Search for the cell housing the specified text and yield its [X, Y] center coordinate. 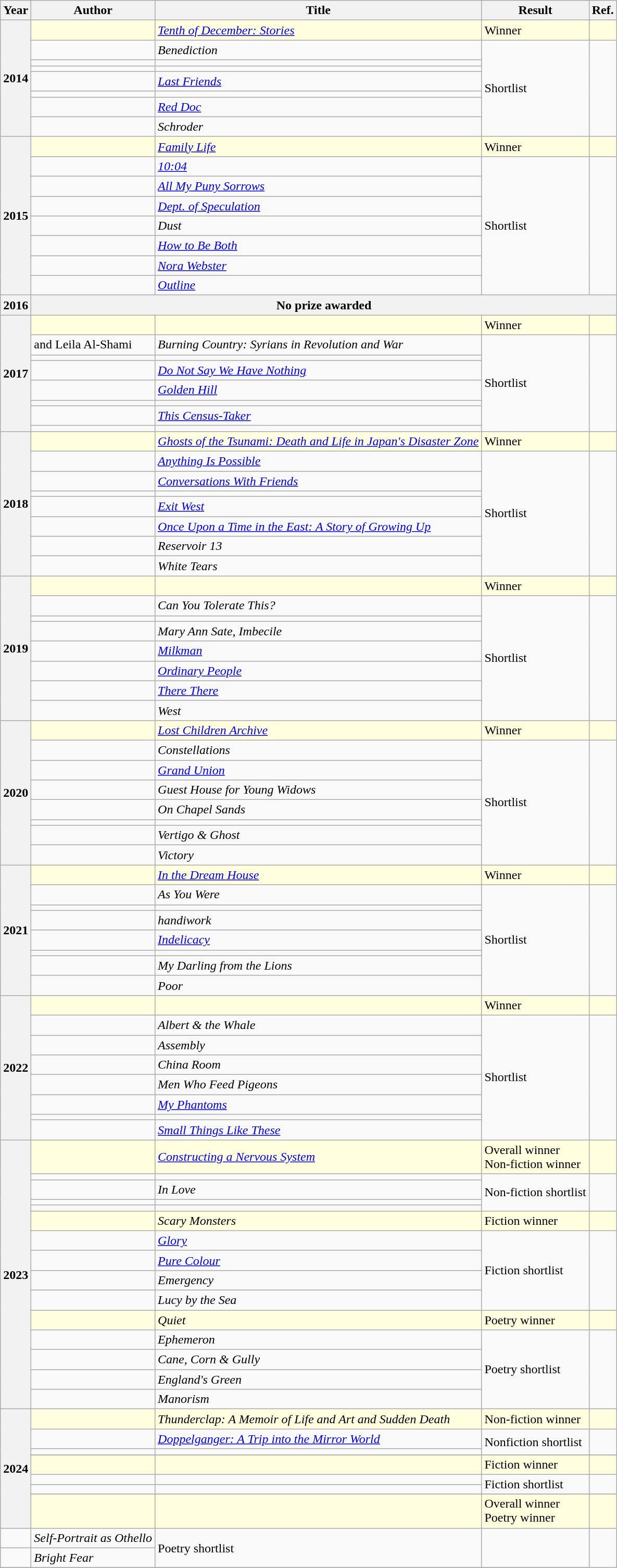
Self-Portrait as Othello [93, 1538]
Pure Colour [319, 1260]
Conversations With Friends [319, 481]
Glory [319, 1240]
Albert & the Whale [319, 1025]
Outline [319, 285]
2019 [16, 648]
As You Were [319, 895]
In the Dream House [319, 875]
10:04 [319, 166]
Tenth of December: Stories [319, 30]
handiwork [319, 920]
Bright Fear [93, 1558]
Manorism [319, 1399]
and Leila Al-Shami [93, 345]
2016 [16, 305]
No prize awarded [324, 305]
Constructing a Nervous System [319, 1157]
Non-fiction shortlist [535, 1193]
Indelicacy [319, 940]
Anything Is Possible [319, 461]
Non-fiction winner [535, 1419]
2023 [16, 1275]
Result [535, 10]
Reservoir 13 [319, 546]
Vertigo & Ghost [319, 835]
Last Friends [319, 81]
Grand Union [319, 770]
Do Not Say We Have Nothing [319, 370]
Poetry winner [535, 1320]
Golden Hill [319, 390]
Ephemeron [319, 1340]
Ref. [603, 10]
There There [319, 691]
My Darling from the Lions [319, 965]
Year [16, 10]
Milkman [319, 651]
2021 [16, 930]
Ordinary People [319, 671]
2020 [16, 793]
Men Who Feed Pigeons [319, 1085]
2018 [16, 504]
Author [93, 10]
Constellations [319, 750]
Exit West [319, 507]
2017 [16, 373]
All My Puny Sorrows [319, 186]
Nonfiction shortlist [535, 1441]
Once Upon a Time in the East: A Story of Growing Up [319, 526]
2024 [16, 1469]
Mary Ann Sate, Imbecile [319, 631]
Assembly [319, 1045]
Nora Webster [319, 266]
Victory [319, 855]
Guest House for Young Widows [319, 790]
Lucy by the Sea [319, 1300]
2022 [16, 1068]
In Love [319, 1189]
Dust [319, 226]
West [319, 710]
Title [319, 10]
Cane, Corn & Gully [319, 1360]
Family Life [319, 146]
My Phantoms [319, 1105]
England's Green [319, 1379]
Red Doc [319, 107]
White Tears [319, 566]
Dept. of Speculation [319, 206]
Benediction [319, 50]
This Census-Taker [319, 416]
Scary Monsters [319, 1221]
Ghosts of the Tsunami: Death and Life in Japan's Disaster Zone [319, 441]
Overall winnerPoetry winner [535, 1511]
Schroder [319, 127]
Emergency [319, 1280]
Poor [319, 985]
How to Be Both [319, 246]
Burning Country: Syrians in Revolution and War [319, 345]
China Room [319, 1065]
Quiet [319, 1320]
Lost Children Archive [319, 730]
Can You Tolerate This? [319, 606]
Overall winnerNon-fiction winner [535, 1157]
Small Things Like These [319, 1130]
2014 [16, 79]
2015 [16, 216]
Thunderclap: A Memoir of Life and Art and Sudden Death [319, 1419]
Doppelganger: A Trip into the Mirror World [319, 1439]
On Chapel Sands [319, 810]
